Return the [x, y] coordinate for the center point of the cell that contains the specified text.  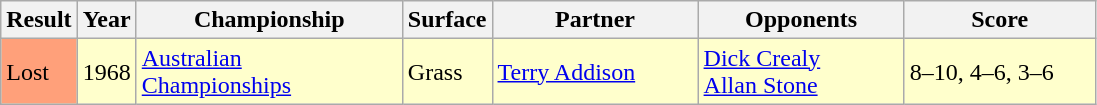
Score [1000, 20]
1968 [106, 72]
Championship [269, 20]
8–10, 4–6, 3–6 [1000, 72]
Partner [595, 20]
Surface [447, 20]
Grass [447, 72]
Year [106, 20]
Australian Championships [269, 72]
Terry Addison [595, 72]
Lost [39, 72]
Result [39, 20]
Opponents [801, 20]
Dick Crealy Allan Stone [801, 72]
